Identify which cell holds the provided text, then report its (x, y) central coordinate. 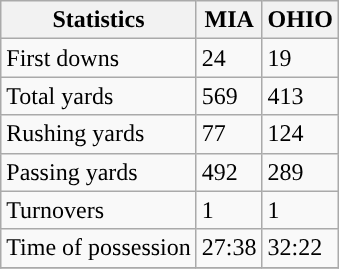
Time of possession (99, 248)
289 (300, 172)
19 (300, 58)
Total yards (99, 96)
27:38 (229, 248)
32:22 (300, 248)
Statistics (99, 20)
First downs (99, 58)
413 (300, 96)
24 (229, 58)
Passing yards (99, 172)
Rushing yards (99, 134)
124 (300, 134)
MIA (229, 20)
492 (229, 172)
77 (229, 134)
569 (229, 96)
OHIO (300, 20)
Turnovers (99, 210)
